Find where the given text appears and provide that cell's center as [X, Y] coordinate. 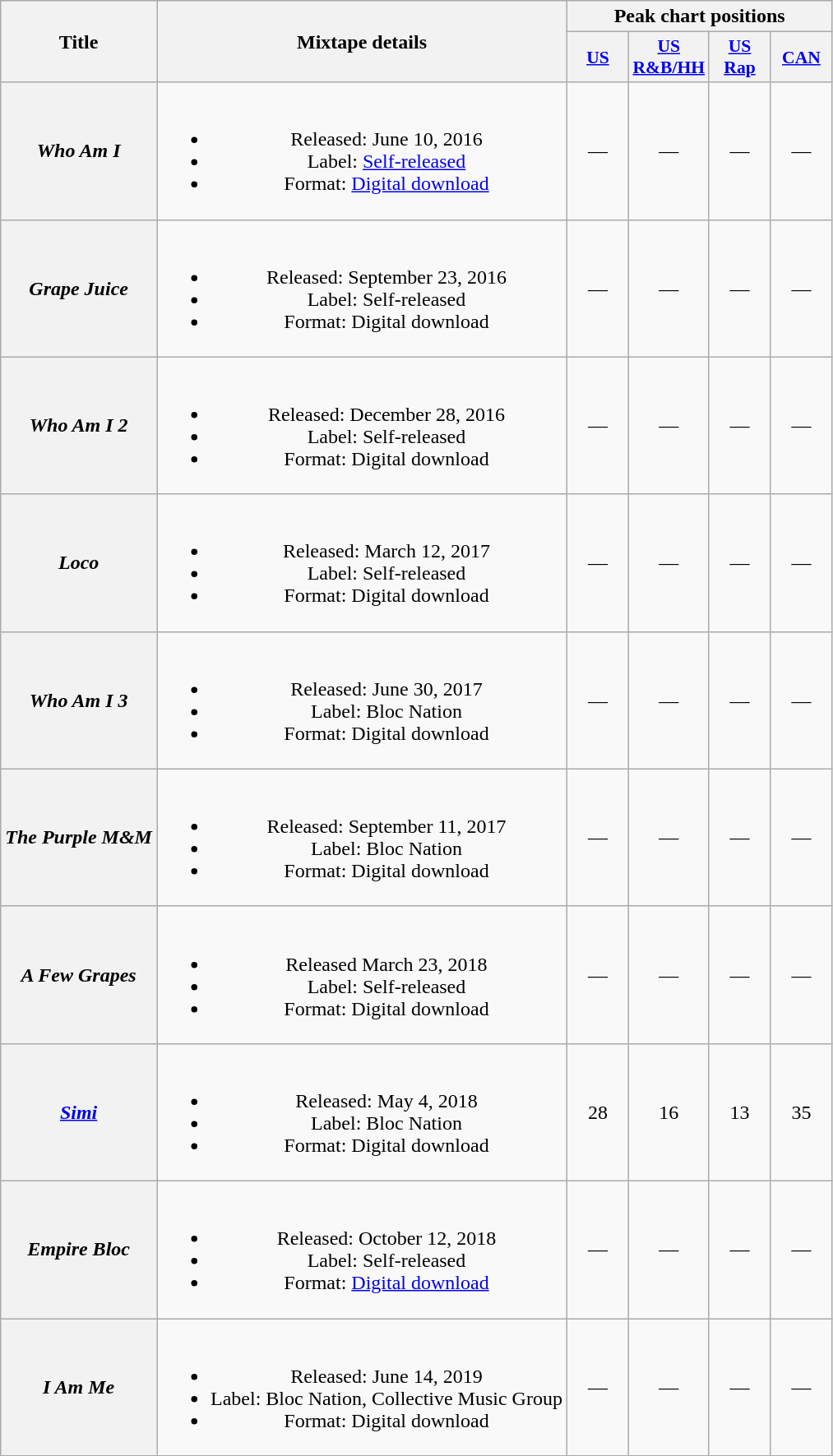
Released: December 28, 2016Label: Self-releasedFormat: Digital download [362, 426]
USRap [740, 58]
Grape Juice [79, 288]
Who Am I 2 [79, 426]
The Purple M&M [79, 837]
Released: March 12, 2017Label: Self-releasedFormat: Digital download [362, 562]
USR&B/HH [669, 58]
Released: June 30, 2017Label: Bloc NationFormat: Digital download [362, 700]
Simi [79, 1112]
13 [740, 1112]
Who Am I 3 [79, 700]
Loco [79, 562]
Released March 23, 2018Label: Self-releasedFormat: Digital download [362, 975]
Released: May 4, 2018Label: Bloc NationFormat: Digital download [362, 1112]
Released: September 11, 2017Label: Bloc NationFormat: Digital download [362, 837]
35 [801, 1112]
Peak chart positions [699, 16]
Who Am I [79, 151]
Mixtape details [362, 41]
Title [79, 41]
Released: June 14, 2019Label: Bloc Nation, Collective Music GroupFormat: Digital download [362, 1388]
16 [669, 1112]
A Few Grapes [79, 975]
28 [597, 1112]
CAN [801, 58]
Empire Bloc [79, 1250]
Released: June 10, 2016Label: Self-releasedFormat: Digital download [362, 151]
Released: September 23, 2016Label: Self-releasedFormat: Digital download [362, 288]
I Am Me [79, 1388]
Released: October 12, 2018Label: Self-releasedFormat: Digital download [362, 1250]
US [597, 58]
